Identify which cell holds the provided text, then report its (x, y) central coordinate. 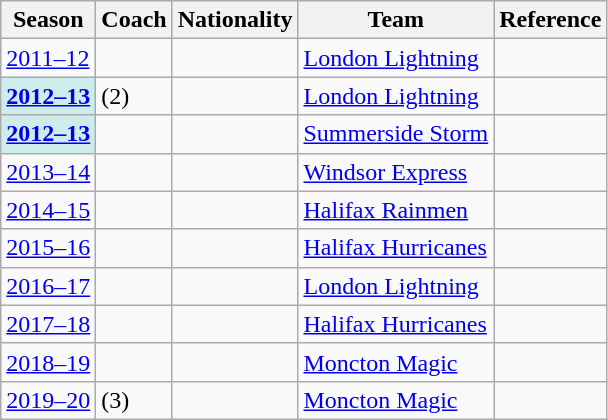
(2) (134, 96)
2014–15 (48, 210)
Coach (134, 20)
2011–12 (48, 58)
Team (396, 20)
2013–14 (48, 172)
Reference (550, 20)
2018–19 (48, 362)
2017–18 (48, 324)
Season (48, 20)
2019–20 (48, 400)
(3) (134, 400)
Nationality (235, 20)
2015–16 (48, 248)
Summerside Storm (396, 134)
Windsor Express (396, 172)
2016–17 (48, 286)
Halifax Rainmen (396, 210)
